Identify which cell holds the provided text, then report its [x, y] central coordinate. 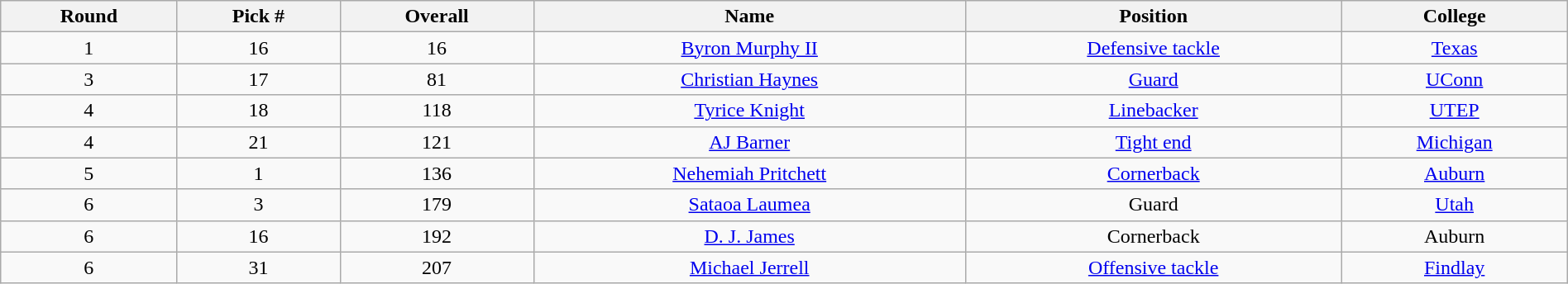
Christian Haynes [749, 79]
81 [437, 79]
Byron Murphy II [749, 48]
Defensive tackle [1153, 48]
College [1454, 17]
UConn [1454, 79]
Nehemiah Pritchett [749, 173]
Tight end [1153, 142]
Name [749, 17]
Texas [1454, 48]
136 [437, 173]
Position [1153, 17]
121 [437, 142]
Findlay [1454, 267]
Utah [1454, 205]
Overall [437, 17]
AJ Barner [749, 142]
5 [89, 173]
UTEP [1454, 111]
31 [258, 267]
Linebacker [1153, 111]
17 [258, 79]
Pick # [258, 17]
Tyrice Knight [749, 111]
Michigan [1454, 142]
21 [258, 142]
Michael Jerrell [749, 267]
179 [437, 205]
Round [89, 17]
118 [437, 111]
207 [437, 267]
Offensive tackle [1153, 267]
D. J. James [749, 236]
Sataoa Laumea [749, 205]
192 [437, 236]
18 [258, 111]
